Provide the [X, Y] coordinate of the cell's center where the given text is located.  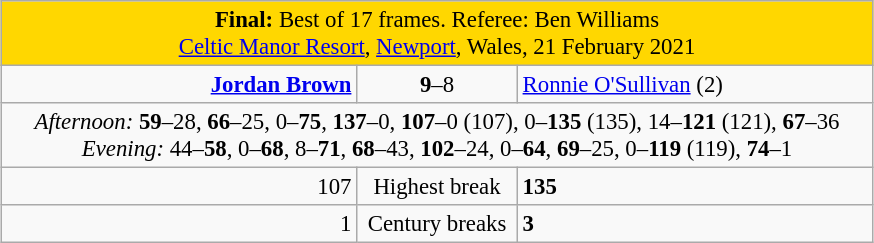
135 [695, 187]
3 [695, 224]
9–8 [438, 85]
1 [179, 224]
Jordan Brown [179, 85]
Final: Best of 17 frames. Referee: Ben Williams Celtic Manor Resort, Newport, Wales, 21 February 2021 [437, 34]
Ronnie O'Sullivan (2) [695, 85]
Century breaks [438, 224]
Highest break [438, 187]
107 [179, 187]
